Locate the cell with the specified text and output its [X, Y] center coordinate. 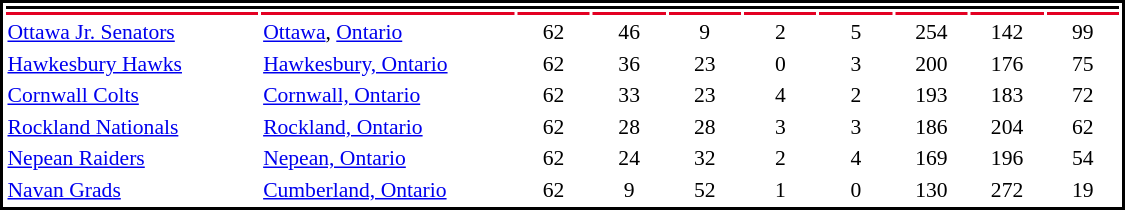
99 [1082, 32]
19 [1082, 190]
200 [932, 64]
32 [704, 158]
72 [1082, 95]
Nepean Raiders [132, 158]
Rockland Nationals [132, 126]
33 [630, 95]
1 [780, 190]
196 [1008, 158]
169 [932, 158]
Hawkesbury Hawks [132, 64]
36 [630, 64]
Navan Grads [132, 190]
272 [1008, 190]
Ottawa Jr. Senators [132, 32]
204 [1008, 126]
Cornwall Colts [132, 95]
186 [932, 126]
193 [932, 95]
54 [1082, 158]
Ottawa, Ontario [388, 32]
254 [932, 32]
24 [630, 158]
5 [856, 32]
Nepean, Ontario [388, 158]
46 [630, 32]
142 [1008, 32]
130 [932, 190]
52 [704, 190]
Rockland, Ontario [388, 126]
183 [1008, 95]
75 [1082, 64]
Cumberland, Ontario [388, 190]
176 [1008, 64]
Hawkesbury, Ontario [388, 64]
Cornwall, Ontario [388, 95]
